Search for the cell housing the specified text and yield its (x, y) center coordinate. 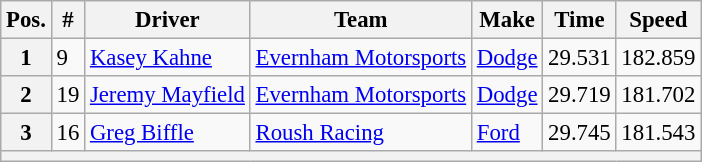
Team (360, 20)
1 (26, 58)
Kasey Kahne (168, 58)
Speed (658, 20)
3 (26, 133)
Ford (506, 133)
19 (68, 95)
29.531 (580, 58)
9 (68, 58)
# (68, 20)
16 (68, 133)
2 (26, 95)
29.745 (580, 133)
Make (506, 20)
Roush Racing (360, 133)
Pos. (26, 20)
Jeremy Mayfield (168, 95)
181.702 (658, 95)
Time (580, 20)
Greg Biffle (168, 133)
182.859 (658, 58)
181.543 (658, 133)
Driver (168, 20)
29.719 (580, 95)
